Output the [x, y] coordinate of the center of the cell containing the given text.  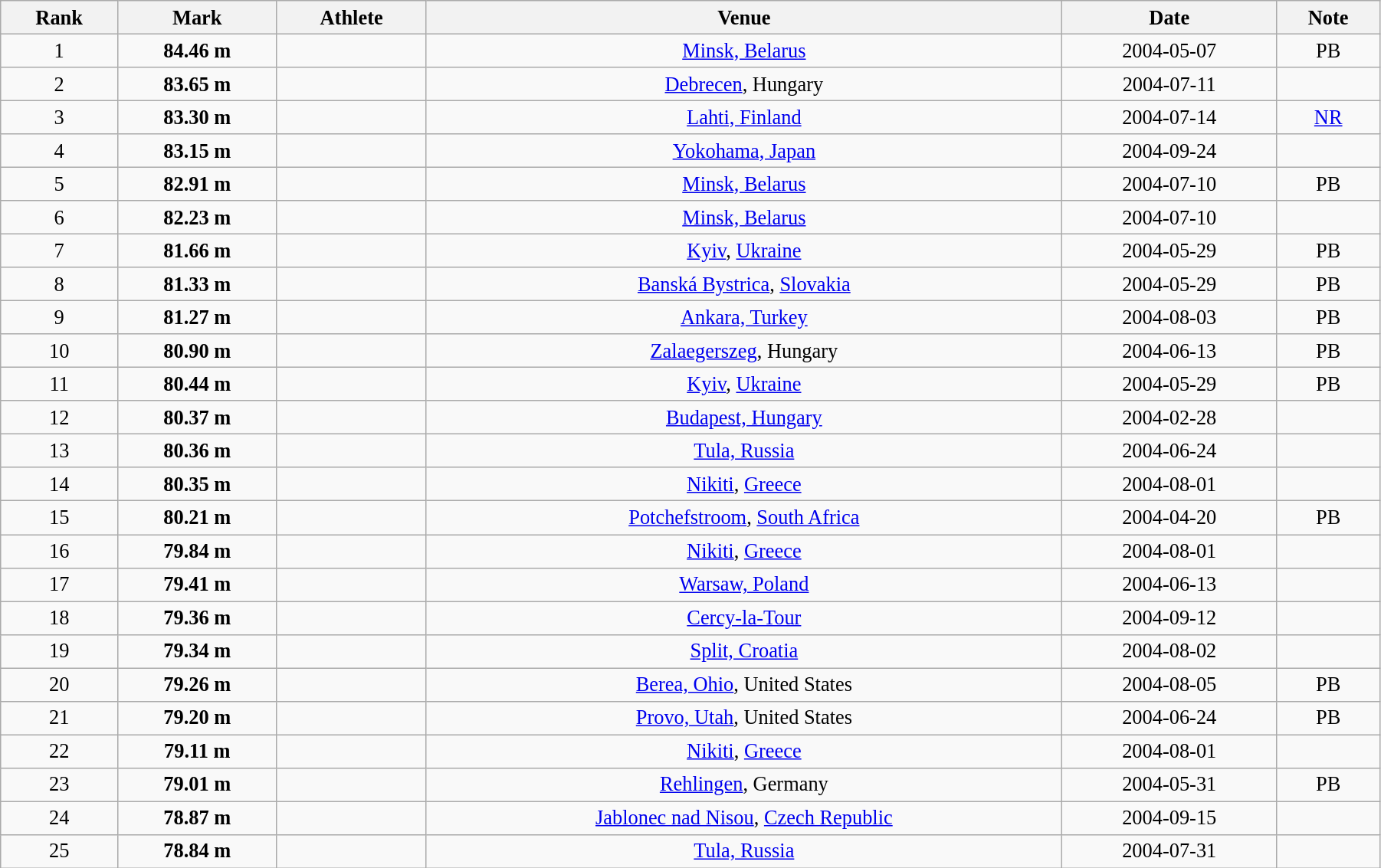
24 [60, 817]
2004-08-03 [1169, 317]
80.21 m [198, 518]
2004-05-07 [1169, 51]
18 [60, 617]
Lahti, Finland [743, 117]
78.84 m [198, 851]
Mark [198, 17]
2004-08-05 [1169, 684]
14 [60, 484]
Zalaegerszeg, Hungary [743, 351]
2004-09-12 [1169, 617]
80.36 m [198, 450]
Budapest, Hungary [743, 418]
78.87 m [198, 817]
15 [60, 518]
NR [1329, 117]
83.15 m [198, 151]
21 [60, 718]
13 [60, 450]
Rehlingen, Germany [743, 784]
7 [60, 251]
2004-07-31 [1169, 851]
9 [60, 317]
79.34 m [198, 651]
6 [60, 218]
Debrecen, Hungary [743, 84]
82.91 m [198, 184]
5 [60, 184]
23 [60, 784]
2004-09-15 [1169, 817]
80.37 m [198, 418]
2004-09-24 [1169, 151]
83.65 m [198, 84]
25 [60, 851]
2004-07-14 [1169, 117]
2004-05-31 [1169, 784]
Banská Bystrica, Slovakia [743, 284]
3 [60, 117]
4 [60, 151]
2004-02-28 [1169, 418]
80.35 m [198, 484]
10 [60, 351]
2004-04-20 [1169, 518]
80.90 m [198, 351]
Rank [60, 17]
Cercy-la-Tour [743, 617]
22 [60, 751]
2004-08-02 [1169, 651]
83.30 m [198, 117]
79.26 m [198, 684]
79.11 m [198, 751]
17 [60, 585]
Warsaw, Poland [743, 585]
81.33 m [198, 284]
Date [1169, 17]
16 [60, 551]
20 [60, 684]
19 [60, 651]
79.20 m [198, 718]
81.27 m [198, 317]
84.46 m [198, 51]
81.66 m [198, 251]
Split, Croatia [743, 651]
82.23 m [198, 218]
2 [60, 84]
Yokohama, Japan [743, 151]
Note [1329, 17]
79.84 m [198, 551]
Provo, Utah, United States [743, 718]
79.41 m [198, 585]
12 [60, 418]
11 [60, 384]
Jablonec nad Nisou, Czech Republic [743, 817]
Athlete [351, 17]
79.01 m [198, 784]
79.36 m [198, 617]
Ankara, Turkey [743, 317]
1 [60, 51]
2004-07-11 [1169, 84]
Berea, Ohio, United States [743, 684]
Venue [743, 17]
Potchefstroom, South Africa [743, 518]
80.44 m [198, 384]
8 [60, 284]
